Scan for the cell matching the given text and deliver its [X, Y] coordinate at center. 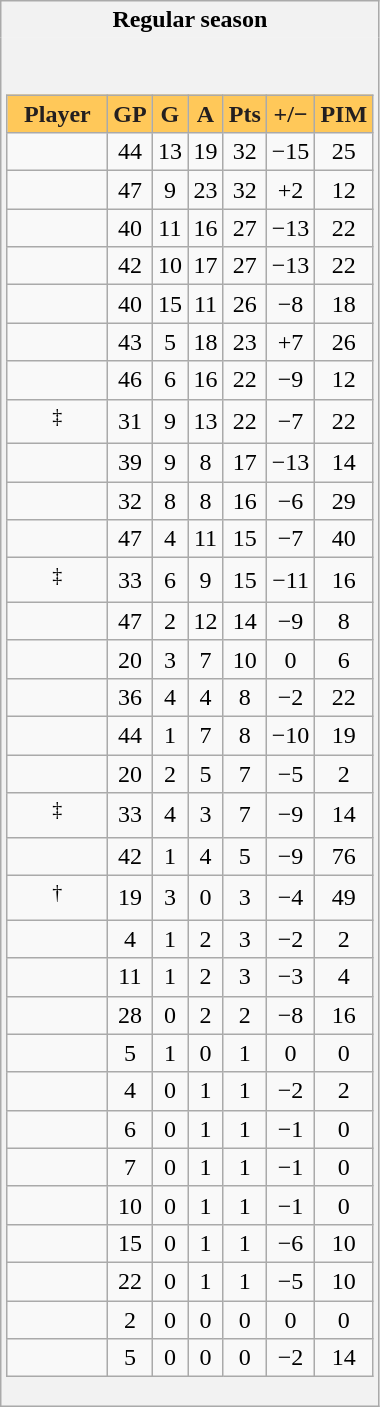
43 [130, 342]
28 [130, 1015]
+7 [290, 342]
49 [344, 898]
PIM [344, 114]
25 [344, 152]
−3 [290, 977]
+2 [290, 190]
−15 [290, 152]
−11 [290, 580]
76 [344, 856]
Player [58, 114]
A [206, 114]
−10 [290, 736]
29 [344, 501]
Regular season [190, 20]
GP [130, 114]
46 [130, 380]
−4 [290, 898]
Pts [244, 114]
G [170, 114]
† [58, 898]
+/− [290, 114]
39 [130, 463]
31 [130, 422]
36 [130, 698]
